Identify which cell holds the provided text, then report its (X, Y) central coordinate. 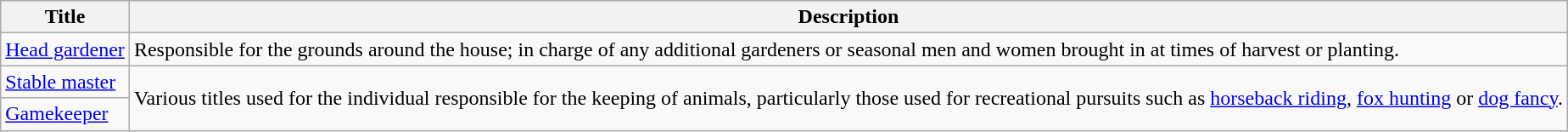
Description (848, 17)
Title (65, 17)
Gamekeeper (65, 114)
Head gardener (65, 49)
Stable master (65, 82)
